Return [x, y] of the center of cell containing provided text 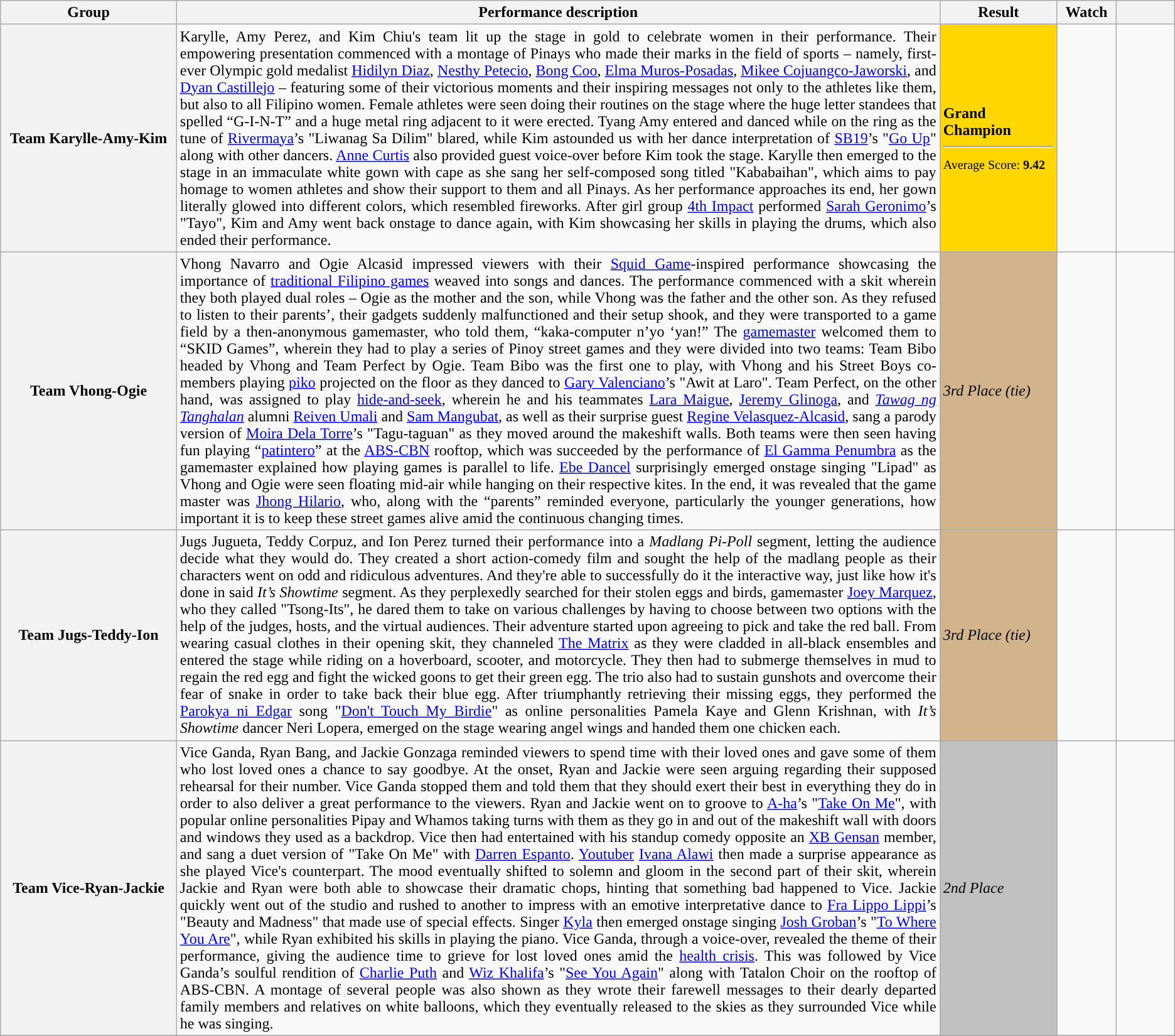
Grand ChampionAverage Score: 9.42 [998, 138]
Team Karylle-Amy-Kim [89, 138]
Result [998, 13]
Team Vice-Ryan-Jackie [89, 888]
Watch [1086, 13]
Team Jugs-Teddy-Ion [89, 635]
2nd Place [998, 888]
Performance description [558, 13]
Team Vhong-Ogie [89, 391]
Group [89, 13]
